Extract the (x, y) coordinate from the center of the cell holding the provided text.  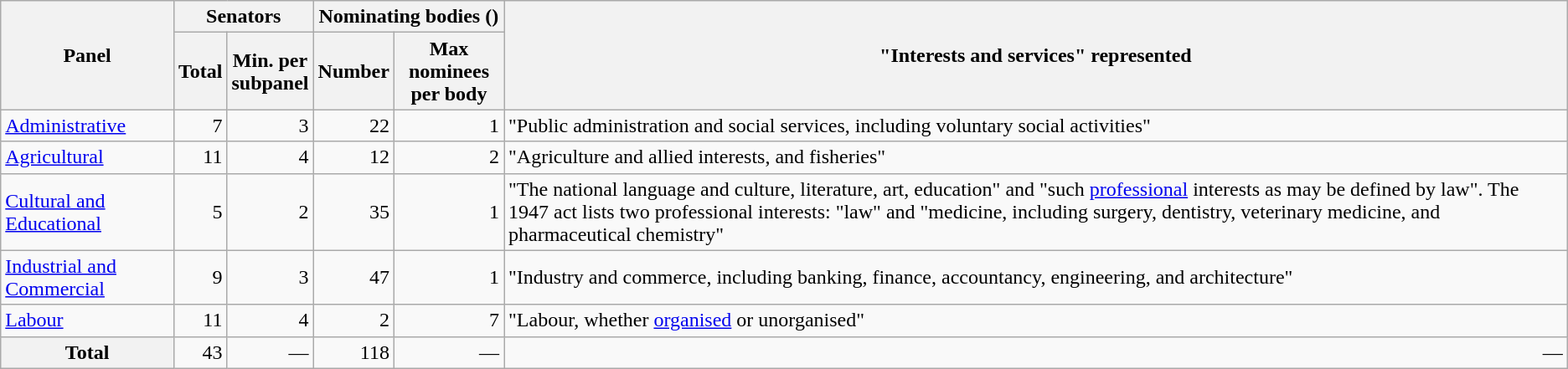
Min. persubpanel (270, 71)
Nominating bodies () (409, 17)
"Interests and services" represented (1036, 55)
Cultural and Educational (87, 212)
43 (200, 352)
5 (200, 212)
35 (353, 212)
"Labour, whether organised or unorganised" (1036, 320)
Agricultural (87, 157)
Administrative (87, 126)
"Agriculture and allied interests, and fisheries" (1036, 157)
Number (353, 71)
Industrial and Commercial (87, 278)
Max nomineesper body (449, 71)
Panel (87, 55)
Senators (243, 17)
47 (353, 278)
12 (353, 157)
9 (200, 278)
"Industry and commerce, including banking, finance, accountancy, engineering, and architecture" (1036, 278)
Labour (87, 320)
"Public administration and social services, including voluntary social activities" (1036, 126)
22 (353, 126)
118 (353, 352)
